For the text-containing cell, return its midpoint in (x, y) coordinate format. 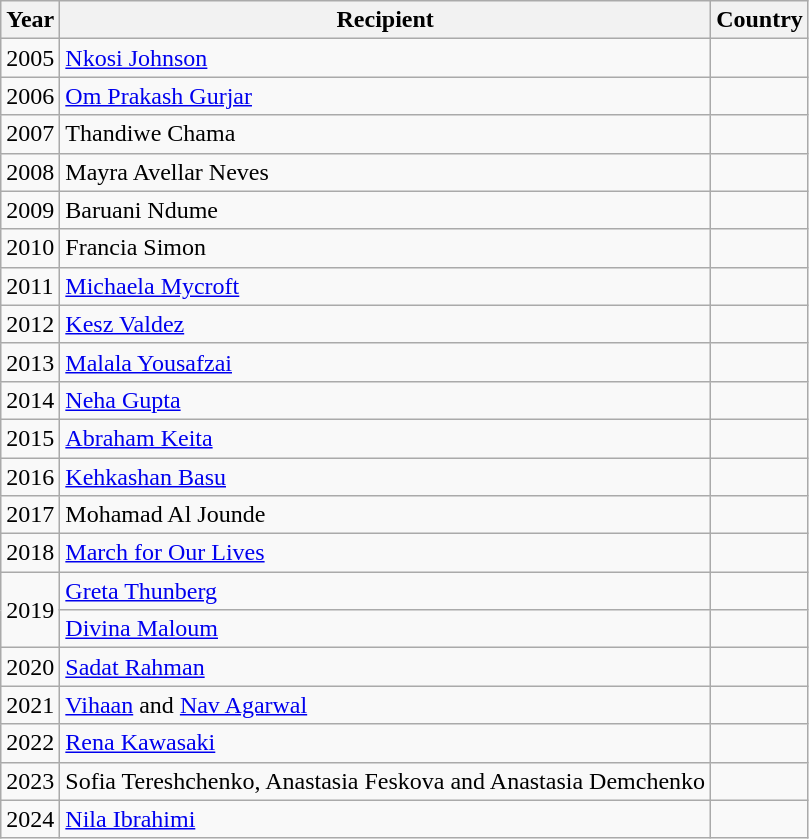
2014 (30, 400)
2013 (30, 362)
Nila Ibrahimi (386, 819)
Recipient (386, 20)
2008 (30, 172)
March for Our Lives (386, 553)
2015 (30, 438)
Michaela Mycroft (386, 286)
2023 (30, 781)
2024 (30, 819)
Neha Gupta (386, 400)
2021 (30, 705)
2005 (30, 58)
2006 (30, 96)
Om Prakash Gurjar (386, 96)
2017 (30, 515)
Divina Maloum (386, 629)
2022 (30, 743)
Kesz Valdez (386, 324)
2016 (30, 477)
Abraham Keita (386, 438)
Greta Thunberg (386, 591)
Rena Kawasaki (386, 743)
Malala Yousafzai (386, 362)
Kehkashan Basu (386, 477)
2007 (30, 134)
Vihaan and Nav Agarwal (386, 705)
Mayra Avellar Neves (386, 172)
Thandiwe Chama (386, 134)
Sofia Tereshchenko, Anastasia Feskova and Anastasia Demchenko (386, 781)
2020 (30, 667)
2009 (30, 210)
Francia Simon (386, 248)
Baruani Ndume (386, 210)
2010 (30, 248)
Nkosi Johnson (386, 58)
2011 (30, 286)
2012 (30, 324)
Sadat Rahman (386, 667)
2019 (30, 610)
Country (760, 20)
2018 (30, 553)
Year (30, 20)
Mohamad Al Jounde (386, 515)
